Return [x, y] of the center of cell containing provided text 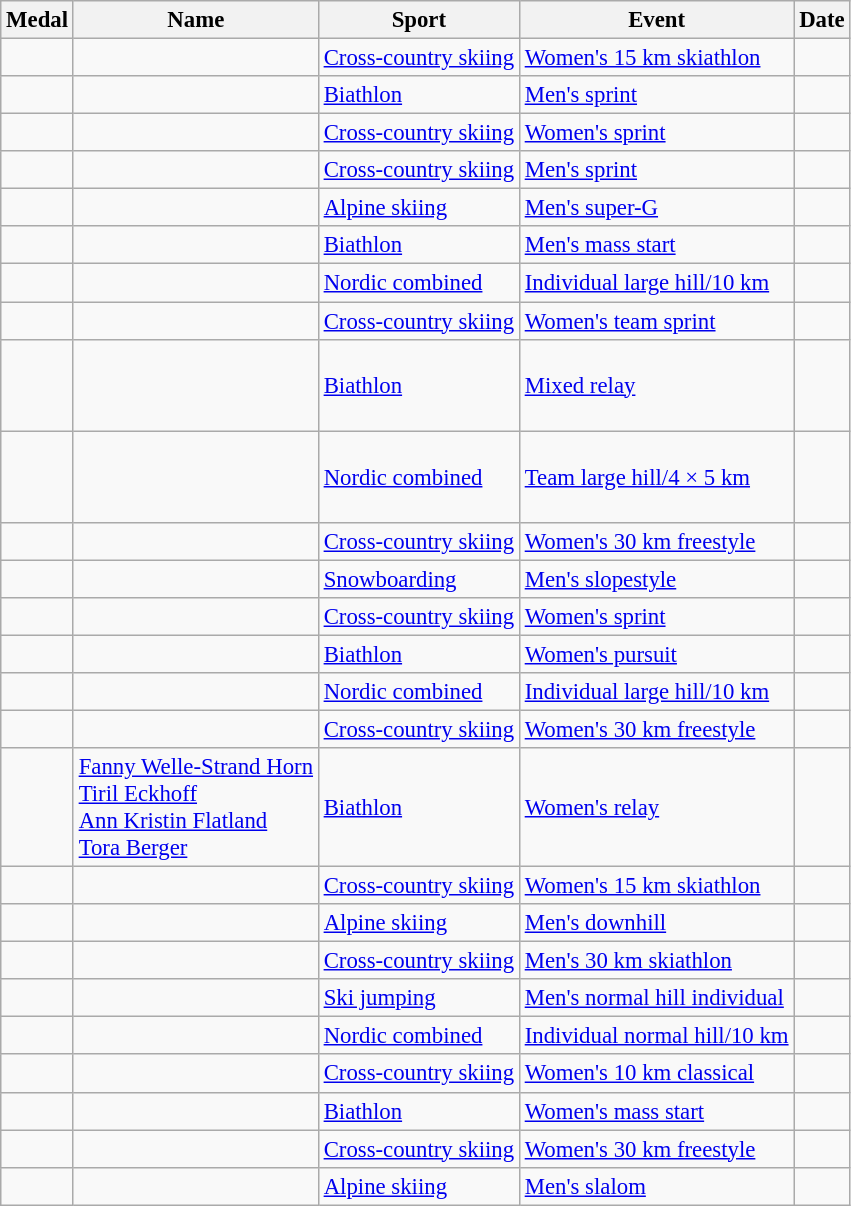
Men's downhill [656, 923]
Snowboarding [418, 579]
Sport [418, 20]
Fanny Welle-Strand HornTiril EckhoffAnn Kristin FlatlandTora Berger [196, 808]
Men's normal hill individual [656, 998]
Event [656, 20]
Medal [38, 20]
Individual normal hill/10 km [656, 1036]
Men's slopestyle [656, 579]
Women's team sprint [656, 321]
Name [196, 20]
Team large hill/4 × 5 km [656, 477]
Men's 30 km skiathlon [656, 961]
Mixed relay [656, 385]
Men's slalom [656, 1186]
Women's 10 km classical [656, 1074]
Women's relay [656, 808]
Men's mass start [656, 245]
Women's pursuit [656, 654]
Ski jumping [418, 998]
Date [822, 20]
Women's mass start [656, 1111]
Men's super-G [656, 208]
